Return the (X, Y) coordinate for the center point of the cell that contains the specified text.  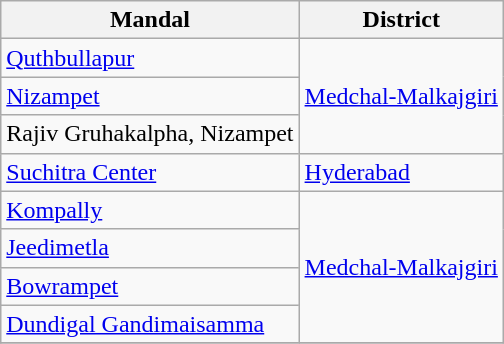
Mandal (150, 20)
Suchitra Center (150, 172)
Hyderabad (401, 172)
Nizampet (150, 96)
Bowrampet (150, 286)
Kompally (150, 210)
Dundigal Gandimaisamma (150, 324)
Rajiv Gruhakalpha, Nizampet (150, 134)
District (401, 20)
Jeedimetla (150, 248)
Quthbullapur (150, 58)
